Identify which cell holds the provided text, then report its (X, Y) central coordinate. 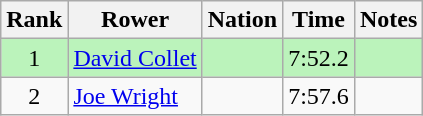
7:57.6 (319, 96)
Time (319, 20)
David Collet (135, 58)
Rower (135, 20)
7:52.2 (319, 58)
2 (34, 96)
Joe Wright (135, 96)
Rank (34, 20)
1 (34, 58)
Notes (388, 20)
Nation (242, 20)
